For the text-containing cell, return its midpoint in (x, y) coordinate format. 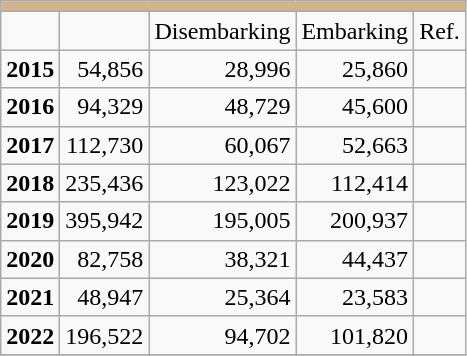
48,947 (104, 297)
82,758 (104, 259)
60,067 (222, 145)
2018 (30, 183)
2021 (30, 297)
52,663 (355, 145)
54,856 (104, 69)
28,996 (222, 69)
2016 (30, 107)
94,329 (104, 107)
45,600 (355, 107)
2017 (30, 145)
195,005 (222, 221)
2022 (30, 335)
200,937 (355, 221)
196,522 (104, 335)
2015 (30, 69)
48,729 (222, 107)
25,364 (222, 297)
235,436 (104, 183)
Embarking (355, 31)
94,702 (222, 335)
112,414 (355, 183)
112,730 (104, 145)
23,583 (355, 297)
2019 (30, 221)
44,437 (355, 259)
395,942 (104, 221)
Disembarking (222, 31)
Ref. (440, 31)
25,860 (355, 69)
2020 (30, 259)
38,321 (222, 259)
123,022 (222, 183)
101,820 (355, 335)
